Output the (x, y) coordinate of the center of the cell containing the given text.  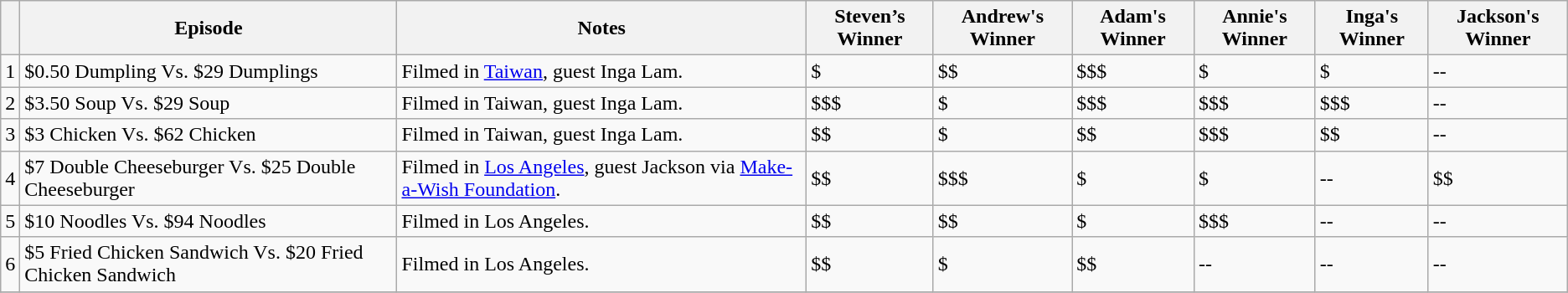
$3.50 Soup Vs. $29 Soup (209, 103)
2 (10, 103)
Andrew's Winner (1002, 28)
$3 Chicken Vs. $62 Chicken (209, 135)
4 (10, 177)
Filmed in Los Angeles, guest Jackson via Make-a-Wish Foundation. (601, 177)
Inga's Winner (1372, 28)
3 (10, 135)
$7 Double Cheeseburger Vs. $25 Double Cheeseburger (209, 177)
6 (10, 265)
Annie's Winner (1255, 28)
5 (10, 221)
$10 Noodles Vs. $94 Noodles (209, 221)
Adam's Winner (1133, 28)
$0.50 Dumpling Vs. $29 Dumplings (209, 71)
$5 Fried Chicken Sandwich Vs. $20 Fried Chicken Sandwich (209, 265)
1 (10, 71)
Steven’s Winner (870, 28)
Notes (601, 28)
Episode (209, 28)
Jackson's Winner (1498, 28)
